Find where the given text appears and provide that cell's center as [X, Y] coordinate. 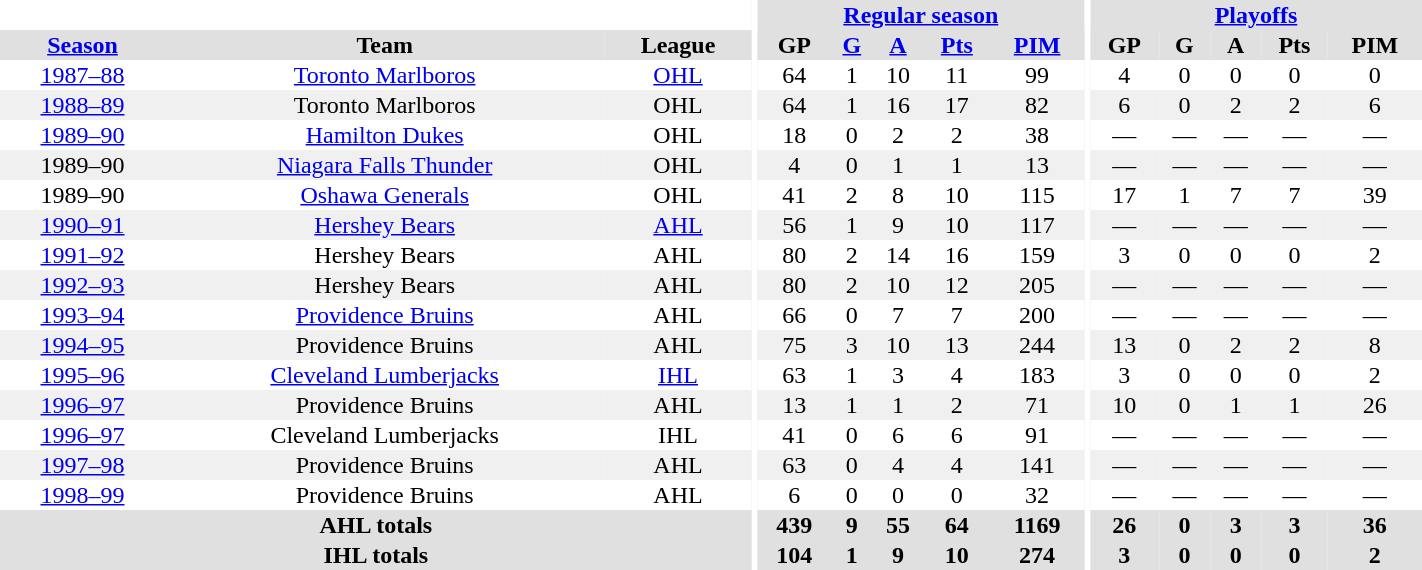
104 [794, 555]
71 [1037, 405]
200 [1037, 315]
36 [1375, 525]
11 [957, 75]
League [678, 45]
183 [1037, 375]
Niagara Falls Thunder [384, 165]
205 [1037, 285]
14 [898, 255]
1995–96 [82, 375]
Hamilton Dukes [384, 135]
56 [794, 225]
66 [794, 315]
1998–99 [82, 495]
99 [1037, 75]
115 [1037, 195]
IHL totals [376, 555]
32 [1037, 495]
1997–98 [82, 465]
12 [957, 285]
Playoffs [1256, 15]
244 [1037, 345]
Regular season [920, 15]
AHL totals [376, 525]
75 [794, 345]
39 [1375, 195]
91 [1037, 435]
Oshawa Generals [384, 195]
1990–91 [82, 225]
1991–92 [82, 255]
38 [1037, 135]
1169 [1037, 525]
Season [82, 45]
55 [898, 525]
439 [794, 525]
Team [384, 45]
159 [1037, 255]
274 [1037, 555]
1993–94 [82, 315]
1987–88 [82, 75]
82 [1037, 105]
141 [1037, 465]
1992–93 [82, 285]
117 [1037, 225]
1994–95 [82, 345]
1988–89 [82, 105]
18 [794, 135]
